Search for the cell housing the specified text and yield its (X, Y) center coordinate. 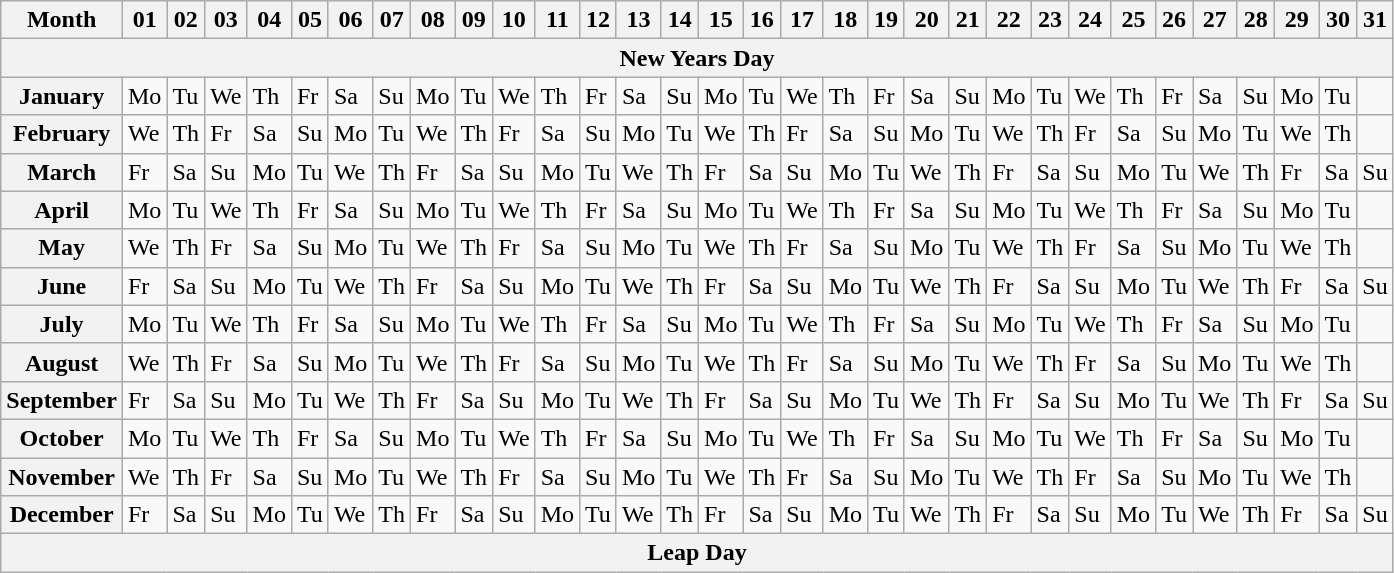
20 (926, 20)
August (62, 362)
26 (1174, 20)
02 (186, 20)
18 (845, 20)
21 (968, 20)
09 (474, 20)
25 (1133, 20)
Month (62, 20)
31 (1375, 20)
08 (433, 20)
11 (557, 20)
04 (269, 20)
23 (1050, 20)
10 (514, 20)
March (62, 172)
13 (638, 20)
November (62, 477)
22 (1009, 20)
19 (886, 20)
September (62, 400)
06 (350, 20)
February (62, 134)
24 (1090, 20)
29 (1297, 20)
December (62, 515)
October (62, 438)
15 (721, 20)
28 (1256, 20)
27 (1214, 20)
New Years Day (697, 58)
03 (226, 20)
Leap Day (697, 553)
12 (598, 20)
05 (310, 20)
17 (802, 20)
16 (762, 20)
14 (680, 20)
07 (392, 20)
May (62, 248)
30 (1338, 20)
July (62, 324)
June (62, 286)
April (62, 210)
01 (144, 20)
January (62, 96)
